Determine the [X, Y] coordinate at the center of the cell enclosing the given text.  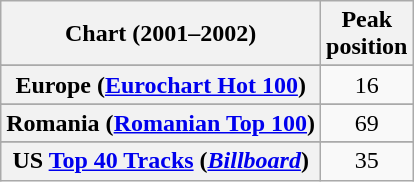
Europe (Eurochart Hot 100) [161, 85]
Peakposition [367, 34]
Romania (Romanian Top 100) [161, 123]
69 [367, 123]
US Top 40 Tracks (Billboard) [161, 161]
Chart (2001–2002) [161, 34]
16 [367, 85]
35 [367, 161]
